From the cell containing the given text, extract its center point as (x, y) coordinate. 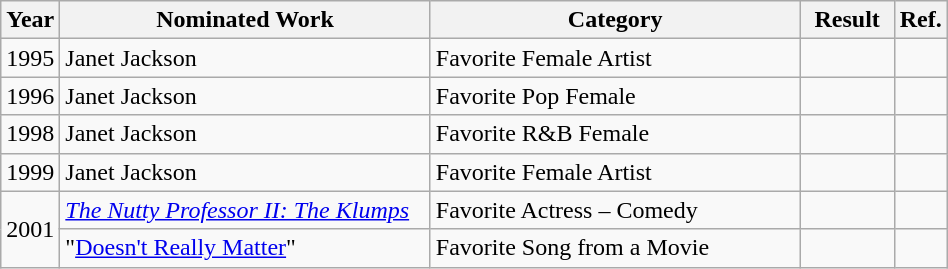
Result (847, 20)
The Nutty Professor II: The Klumps (245, 210)
Favorite Actress – Comedy (615, 210)
Ref. (920, 20)
Favorite Pop Female (615, 96)
"Doesn't Really Matter" (245, 248)
Category (615, 20)
1998 (30, 134)
1999 (30, 172)
1996 (30, 96)
1995 (30, 58)
Favorite R&B Female (615, 134)
2001 (30, 229)
Favorite Song from a Movie (615, 248)
Nominated Work (245, 20)
Year (30, 20)
